Output the [x, y] coordinate of the center of the cell containing the given text.  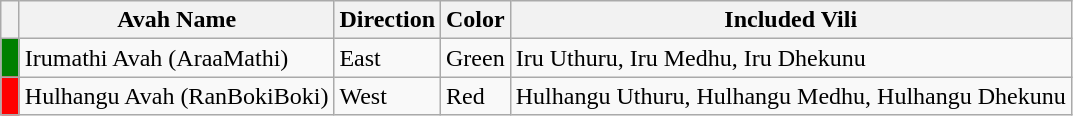
East [388, 58]
Avah Name [176, 20]
Iru Uthuru, Iru Medhu, Iru Dhekunu [790, 58]
Color [476, 20]
West [388, 96]
Irumathi Avah (AraaMathi) [176, 58]
Hulhangu Avah (RanBokiBoki) [176, 96]
Red [476, 96]
Green [476, 58]
Direction [388, 20]
Hulhangu Uthuru, Hulhangu Medhu, Hulhangu Dhekunu [790, 96]
Included Vili [790, 20]
